Return (x, y) of the center of cell containing provided text 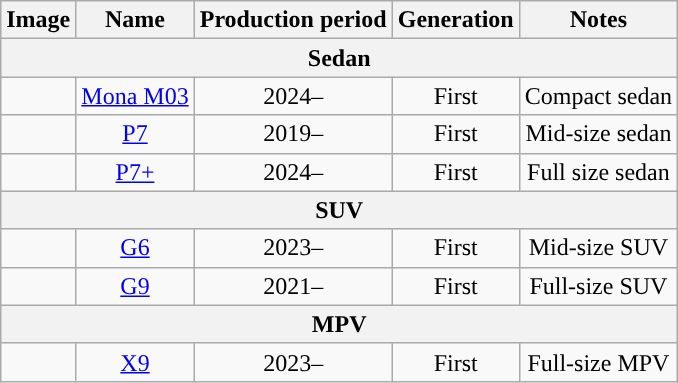
X9 (135, 362)
2019– (293, 134)
Image (38, 20)
MPV (340, 324)
P7 (135, 134)
Full size sedan (598, 172)
Generation (456, 20)
Compact sedan (598, 96)
Full-size MPV (598, 362)
Name (135, 20)
Mid-size SUV (598, 248)
Full-size SUV (598, 286)
G6 (135, 248)
Production period (293, 20)
Mid-size sedan (598, 134)
Notes (598, 20)
2021– (293, 286)
SUV (340, 210)
Sedan (340, 58)
P7+ (135, 172)
Mona M03 (135, 96)
G9 (135, 286)
